Detect which cell encompasses the target text, then output its (X, Y) center coordinate. 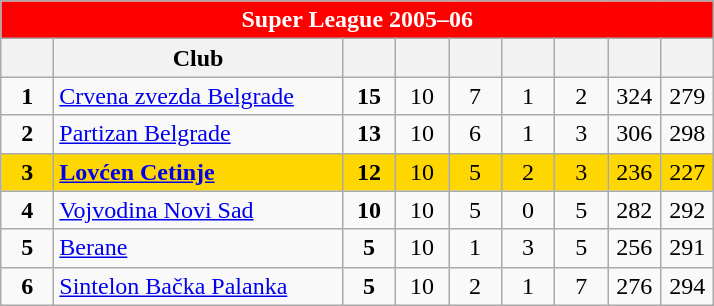
Club (198, 58)
276 (634, 286)
227 (688, 172)
Super League 2005–06 (358, 20)
13 (368, 134)
Vojvodina Novi Sad (198, 210)
294 (688, 286)
0 (528, 210)
292 (688, 210)
279 (688, 96)
236 (634, 172)
Partizan Belgrade (198, 134)
Sintelon Bačka Palanka (198, 286)
4 (28, 210)
282 (634, 210)
306 (634, 134)
298 (688, 134)
Berane (198, 248)
15 (368, 96)
291 (688, 248)
Lovćen Cetinje (198, 172)
256 (634, 248)
12 (368, 172)
324 (634, 96)
Crvena zvezda Belgrade (198, 96)
